Locate the cell with the specified text and output its (x, y) center coordinate. 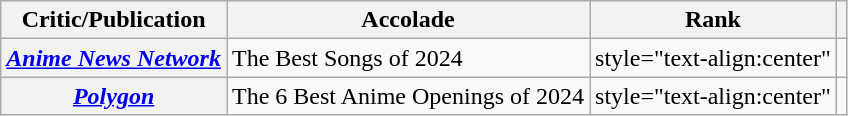
Critic/Publication (114, 20)
Accolade (408, 20)
The Best Songs of 2024 (408, 58)
Anime News Network (114, 58)
The 6 Best Anime Openings of 2024 (408, 96)
Rank (714, 20)
Polygon (114, 96)
